Capture the cell that displays the provided text and extract its (X, Y) central coordinate. 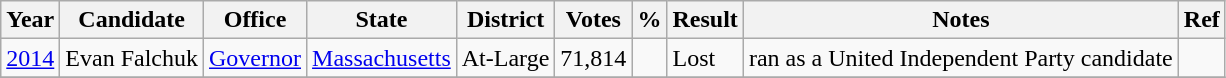
Year (30, 20)
At-Large (506, 58)
District (506, 20)
Ref (1202, 20)
ran as a United Independent Party candidate (960, 58)
State (382, 20)
2014 (30, 58)
% (650, 20)
Votes (594, 20)
Result (705, 20)
Evan Falchuk (132, 58)
71,814 (594, 58)
Massachusetts (382, 58)
Governor (256, 58)
Candidate (132, 20)
Office (256, 20)
Lost (705, 58)
Notes (960, 20)
